Return the [x, y] coordinate for the center point of the cell that contains the specified text.  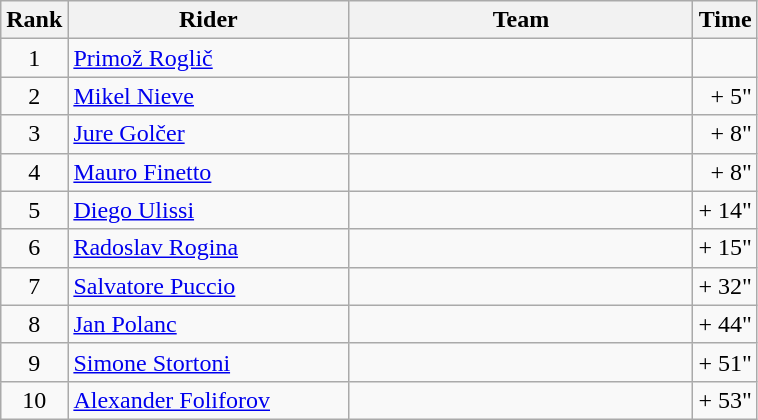
Rank [34, 20]
+ 15" [725, 248]
Primož Roglič [208, 58]
Rider [208, 20]
Diego Ulissi [208, 210]
Mikel Nieve [208, 96]
5 [34, 210]
9 [34, 362]
4 [34, 172]
Alexander Foliforov [208, 400]
Salvatore Puccio [208, 286]
3 [34, 134]
7 [34, 286]
2 [34, 96]
+ 44" [725, 324]
+ 32" [725, 286]
8 [34, 324]
1 [34, 58]
+ 5" [725, 96]
Mauro Finetto [208, 172]
+ 53" [725, 400]
Time [725, 20]
6 [34, 248]
Jan Polanc [208, 324]
Radoslav Rogina [208, 248]
+ 51" [725, 362]
10 [34, 400]
Simone Stortoni [208, 362]
Team [521, 20]
Jure Golčer [208, 134]
+ 14" [725, 210]
